Locate the cell with the specified text and output its (x, y) center coordinate. 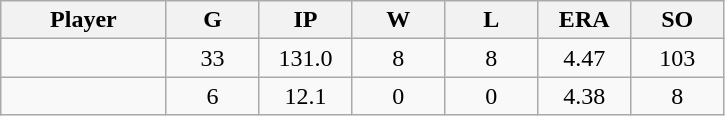
G (212, 20)
4.47 (584, 58)
L (492, 20)
4.38 (584, 96)
6 (212, 96)
IP (306, 20)
Player (84, 20)
ERA (584, 20)
12.1 (306, 96)
W (398, 20)
SO (678, 20)
131.0 (306, 58)
103 (678, 58)
33 (212, 58)
